From the cell containing the given text, extract its center point as [X, Y] coordinate. 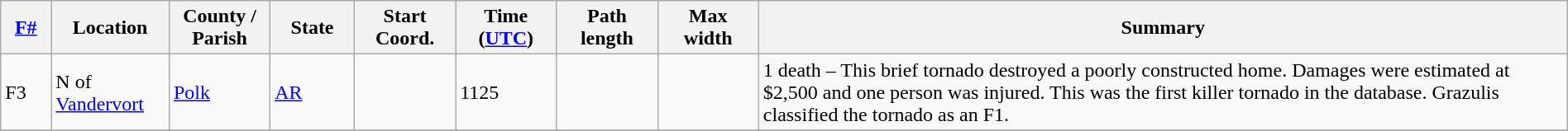
F3 [26, 92]
AR [313, 92]
Location [111, 28]
1125 [506, 92]
County / Parish [219, 28]
Start Coord. [404, 28]
F# [26, 28]
N of Vandervort [111, 92]
Max width [708, 28]
Polk [219, 92]
Summary [1163, 28]
State [313, 28]
Path length [607, 28]
Time (UTC) [506, 28]
